For the text-containing cell, return its midpoint in [X, Y] coordinate format. 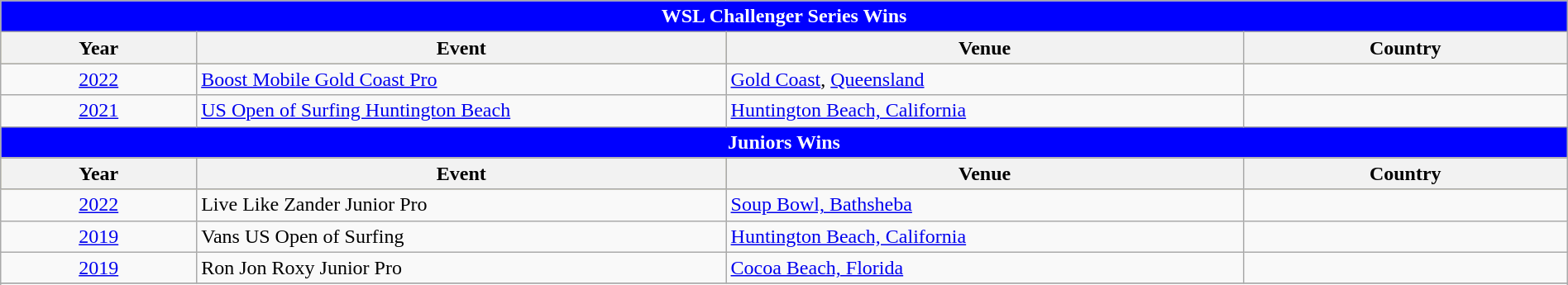
Live Like Zander Junior Pro [461, 205]
Gold Coast, Queensland [984, 79]
Juniors Wins [784, 142]
Boost Mobile Gold Coast Pro [461, 79]
Vans US Open of Surfing [461, 236]
Soup Bowl, Bathsheba [984, 205]
Cocoa Beach, Florida [984, 268]
2021 [99, 111]
Ron Jon Roxy Junior Pro [461, 268]
US Open of Surfing Huntington Beach [461, 111]
WSL Challenger Series Wins [784, 17]
